Capture the cell that displays the provided text and extract its [X, Y] central coordinate. 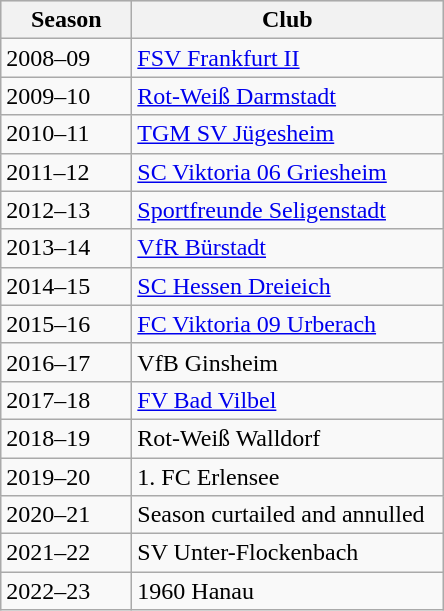
2019–20 [66, 477]
FSV Frankfurt II [288, 58]
SC Viktoria 06 Griesheim [288, 172]
VfR Bürstadt [288, 248]
1960 Hanau [288, 591]
VfB Ginsheim [288, 362]
2021–22 [66, 553]
FV Bad Vilbel [288, 400]
SC Hessen Dreieich [288, 286]
2009–10 [66, 96]
Season curtailed and annulled [288, 515]
2012–13 [66, 210]
Club [288, 20]
2015–16 [66, 324]
2010–11 [66, 134]
FC Viktoria 09 Urberach [288, 324]
Rot-Weiß Darmstadt [288, 96]
Rot-Weiß Walldorf [288, 438]
2017–18 [66, 400]
1. FC Erlensee [288, 477]
2022–23 [66, 591]
2020–21 [66, 515]
SV Unter-Flockenbach [288, 553]
Season [66, 20]
Sportfreunde Seligenstadt [288, 210]
2016–17 [66, 362]
2018–19 [66, 438]
2014–15 [66, 286]
2011–12 [66, 172]
TGM SV Jügesheim [288, 134]
2013–14 [66, 248]
2008–09 [66, 58]
